Determine the (X, Y) coordinate at the center of the cell enclosing the given text.  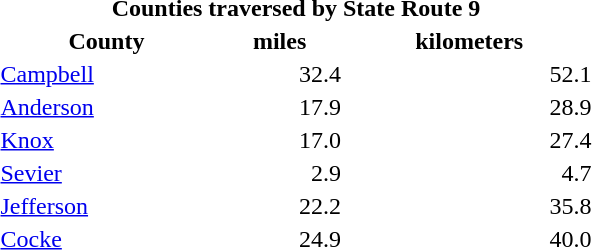
miles (280, 41)
32.4 (280, 74)
22.2 (280, 206)
17.9 (280, 107)
17.0 (280, 140)
2.9 (280, 173)
